Extract the (X, Y) coordinate from the center of the cell holding the provided text.  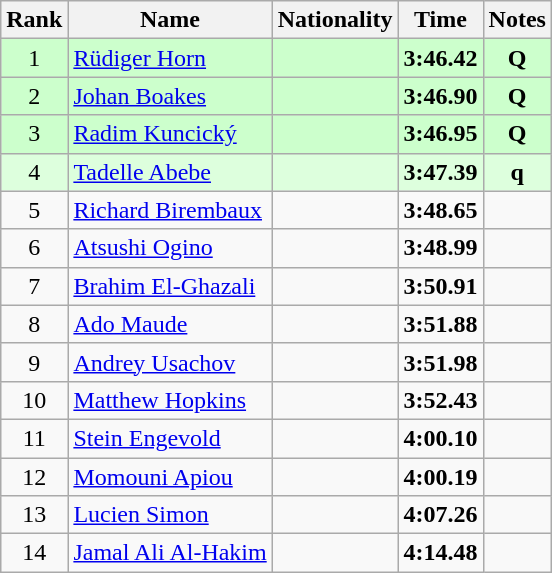
4:14.48 (440, 553)
5 (34, 210)
3:52.43 (440, 400)
3:46.42 (440, 58)
Johan Boakes (170, 96)
3:50.91 (440, 286)
4:07.26 (440, 515)
3:47.39 (440, 172)
1 (34, 58)
3:51.88 (440, 324)
2 (34, 96)
Matthew Hopkins (170, 400)
Atsushi Ogino (170, 248)
Notes (517, 20)
3 (34, 134)
Time (440, 20)
Ado Maude (170, 324)
3:48.99 (440, 248)
9 (34, 362)
Momouni Apiou (170, 477)
Tadelle Abebe (170, 172)
11 (34, 438)
Brahim El-Ghazali (170, 286)
Lucien Simon (170, 515)
Rank (34, 20)
4:00.19 (440, 477)
3:51.98 (440, 362)
3:46.95 (440, 134)
Rüdiger Horn (170, 58)
Richard Birembaux (170, 210)
6 (34, 248)
14 (34, 553)
3:48.65 (440, 210)
q (517, 172)
7 (34, 286)
Nationality (335, 20)
Jamal Ali Al-Hakim (170, 553)
8 (34, 324)
Stein Engevold (170, 438)
3:46.90 (440, 96)
Radim Kuncický (170, 134)
Andrey Usachov (170, 362)
10 (34, 400)
4 (34, 172)
4:00.10 (440, 438)
13 (34, 515)
Name (170, 20)
12 (34, 477)
